Extract the (x, y) coordinate from the center of the cell holding the provided text.  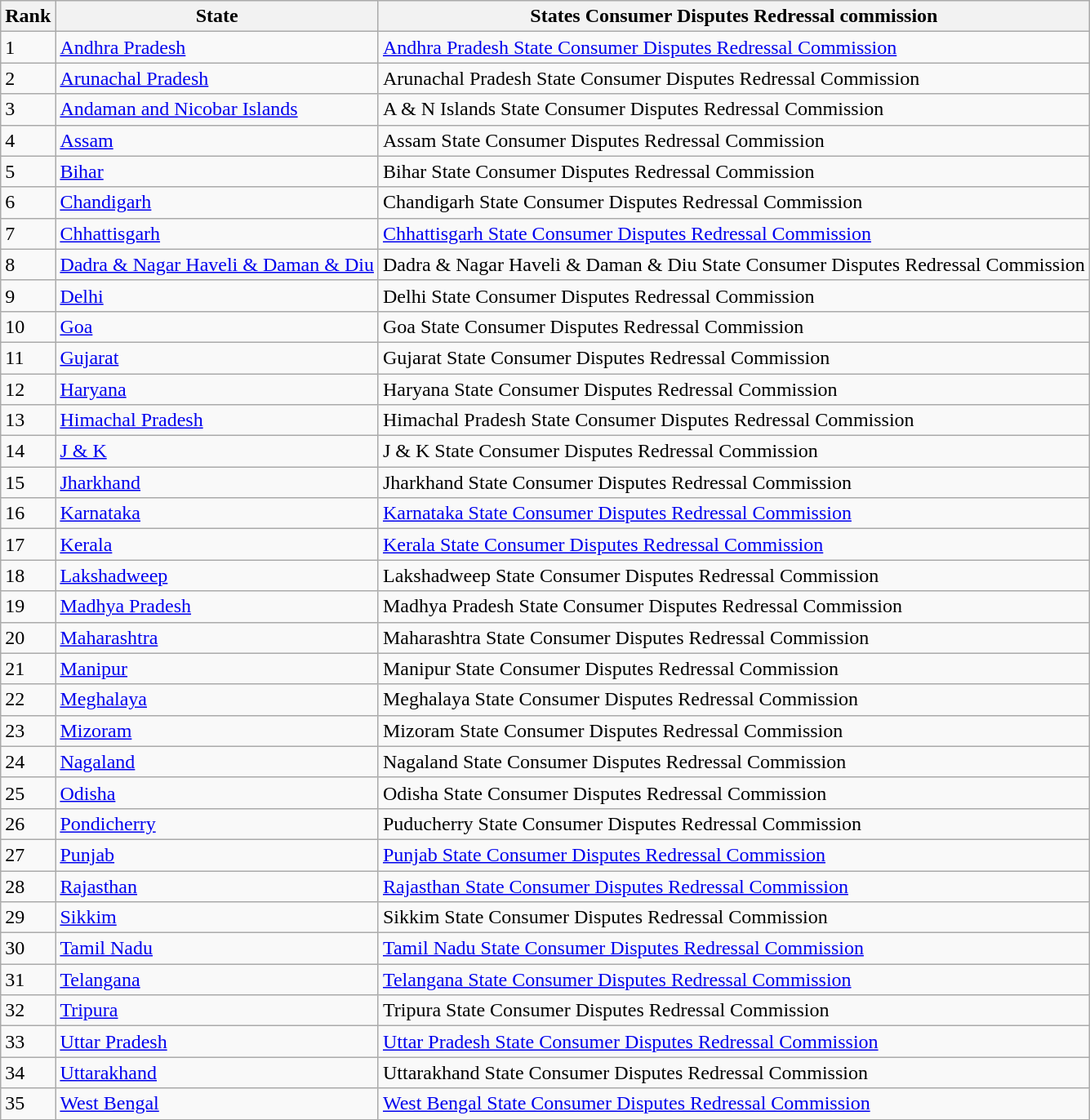
Chhattisgarh (217, 233)
Lakshadweep (217, 576)
22 (28, 700)
Uttar Pradesh (217, 1042)
Uttarakhand State Consumer Disputes Redressal Commission (733, 1073)
Telangana State Consumer Disputes Redressal Commission (733, 980)
Chhattisgarh State Consumer Disputes Redressal Commission (733, 233)
Andaman and Nicobar Islands (217, 109)
24 (28, 762)
Punjab (217, 855)
Uttar Pradesh State Consumer Disputes Redressal Commission (733, 1042)
33 (28, 1042)
Chandigarh State Consumer Disputes Redressal Commission (733, 202)
Odisha State Consumer Disputes Redressal Commission (733, 793)
J & K (217, 451)
Nagaland State Consumer Disputes Redressal Commission (733, 762)
Assam (217, 140)
1 (28, 47)
Manipur (217, 669)
Telangana (217, 980)
Mizoram State Consumer Disputes Redressal Commission (733, 731)
Jharkhand State Consumer Disputes Redressal Commission (733, 482)
Lakshadweep State Consumer Disputes Redressal Commission (733, 576)
10 (28, 327)
Maharashtra (217, 638)
A & N Islands State Consumer Disputes Redressal Commission (733, 109)
18 (28, 576)
Dadra & Nagar Haveli & Daman & Diu State Consumer Disputes Redressal Commission (733, 264)
Rajasthan (217, 886)
23 (28, 731)
6 (28, 202)
Andhra Pradesh (217, 47)
26 (28, 824)
Sikkim State Consumer Disputes Redressal Commission (733, 918)
Mizoram (217, 731)
20 (28, 638)
15 (28, 482)
Nagaland (217, 762)
32 (28, 1011)
Rajasthan State Consumer Disputes Redressal Commission (733, 886)
Arunachal Pradesh State Consumer Disputes Redressal Commission (733, 78)
Tripura State Consumer Disputes Redressal Commission (733, 1011)
Himachal Pradesh (217, 420)
17 (28, 544)
Meghalaya (217, 700)
Tamil Nadu State Consumer Disputes Redressal Commission (733, 949)
Kerala State Consumer Disputes Redressal Commission (733, 544)
7 (28, 233)
21 (28, 669)
Puducherry State Consumer Disputes Redressal Commission (733, 824)
2 (28, 78)
Karnataka State Consumer Disputes Redressal Commission (733, 513)
11 (28, 358)
Meghalaya State Consumer Disputes Redressal Commission (733, 700)
3 (28, 109)
States Consumer Disputes Redressal commission (733, 16)
25 (28, 793)
Maharashtra State Consumer Disputes Redressal Commission (733, 638)
29 (28, 918)
Rank (28, 16)
5 (28, 171)
Gujarat (217, 358)
34 (28, 1073)
Assam State Consumer Disputes Redressal Commission (733, 140)
Haryana State Consumer Disputes Redressal Commission (733, 389)
Sikkim (217, 918)
16 (28, 513)
14 (28, 451)
28 (28, 886)
Himachal Pradesh State Consumer Disputes Redressal Commission (733, 420)
Bihar State Consumer Disputes Redressal Commission (733, 171)
Andhra Pradesh State Consumer Disputes Redressal Commission (733, 47)
Arunachal Pradesh (217, 78)
9 (28, 296)
J & K State Consumer Disputes Redressal Commission (733, 451)
8 (28, 264)
West Bengal (217, 1104)
Bihar (217, 171)
Karnataka (217, 513)
Madhya Pradesh (217, 607)
30 (28, 949)
Kerala (217, 544)
13 (28, 420)
Delhi (217, 296)
Goa State Consumer Disputes Redressal Commission (733, 327)
Jharkhand (217, 482)
Madhya Pradesh State Consumer Disputes Redressal Commission (733, 607)
West Bengal State Consumer Disputes Redressal Commission (733, 1104)
Odisha (217, 793)
Gujarat State Consumer Disputes Redressal Commission (733, 358)
Punjab State Consumer Disputes Redressal Commission (733, 855)
Dadra & Nagar Haveli & Daman & Diu (217, 264)
Tripura (217, 1011)
Goa (217, 327)
19 (28, 607)
Pondicherry (217, 824)
4 (28, 140)
Chandigarh (217, 202)
Uttarakhand (217, 1073)
27 (28, 855)
12 (28, 389)
31 (28, 980)
Delhi State Consumer Disputes Redressal Commission (733, 296)
State (217, 16)
Manipur State Consumer Disputes Redressal Commission (733, 669)
Haryana (217, 389)
35 (28, 1104)
Tamil Nadu (217, 949)
